Identify which cell holds the provided text, then report its [X, Y] central coordinate. 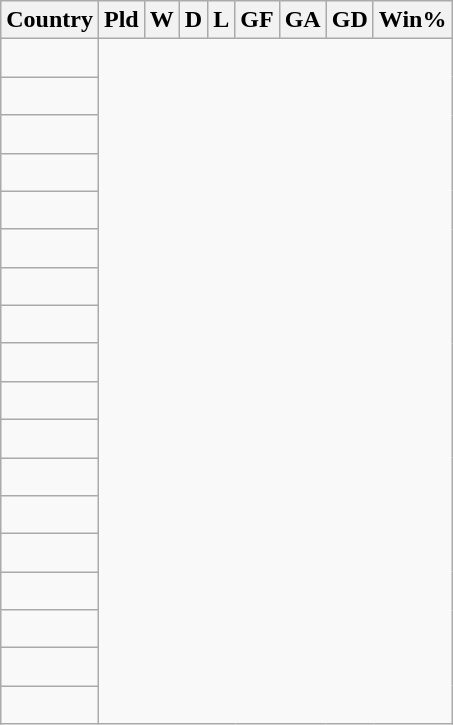
D [193, 20]
GF [257, 20]
Country [50, 20]
GD [350, 20]
L [222, 20]
W [162, 20]
Win% [412, 20]
Pld [121, 20]
GA [302, 20]
